Return the (x, y) coordinate for the center point of the cell that contains the specified text.  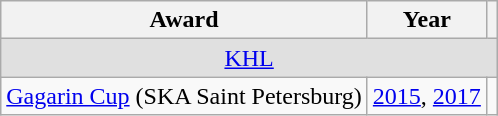
Award (184, 20)
2015, 2017 (426, 96)
Gagarin Cup (SKA Saint Petersburg) (184, 96)
Year (426, 20)
KHL (250, 58)
